Return [x, y] of the center of cell containing provided text 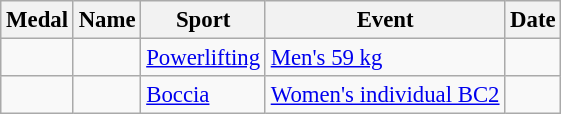
Powerlifting [203, 58]
Event [384, 20]
Medal [38, 20]
Date [533, 20]
Boccia [203, 95]
Women's individual BC2 [384, 95]
Name [107, 20]
Men's 59 kg [384, 58]
Sport [203, 20]
